From the cell containing the given text, extract its center point as [x, y] coordinate. 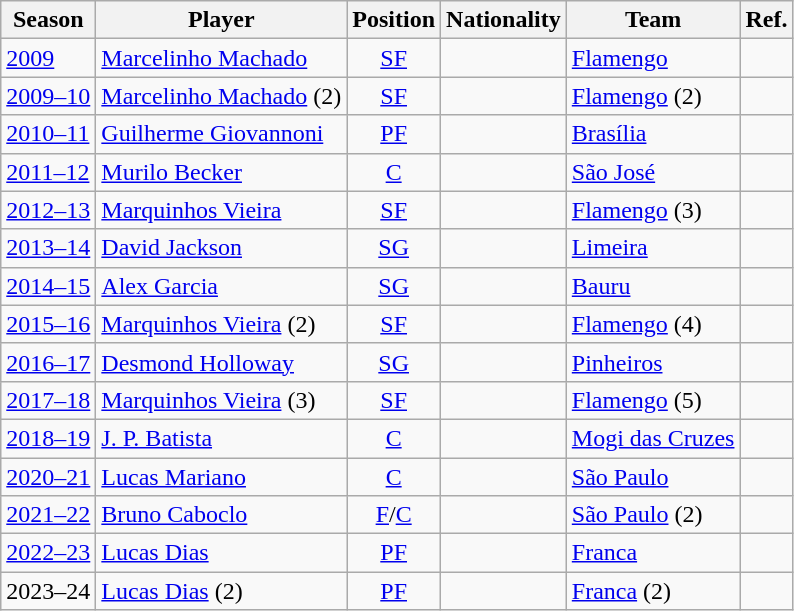
Flamengo (3) [653, 210]
Team [653, 20]
2009–10 [48, 96]
Brasília [653, 134]
São Paulo (2) [653, 515]
Bauru [653, 286]
2020–21 [48, 477]
São José [653, 172]
2022–23 [48, 553]
Flamengo [653, 58]
2021–22 [48, 515]
2010–11 [48, 134]
Desmond Holloway [222, 362]
Guilherme Giovannoni [222, 134]
2018–19 [48, 438]
Lucas Mariano [222, 477]
Marcelinho Machado (2) [222, 96]
Franca (2) [653, 591]
2016–17 [48, 362]
Marquinhos Vieira [222, 210]
Alex Garcia [222, 286]
Franca [653, 553]
2012–13 [48, 210]
Lucas Dias [222, 553]
Marquinhos Vieira (2) [222, 324]
F/C [394, 515]
Season [48, 20]
Nationality [504, 20]
Mogi das Cruzes [653, 438]
2023–24 [48, 591]
David Jackson [222, 248]
Flamengo (5) [653, 400]
Marcelinho Machado [222, 58]
Position [394, 20]
Flamengo (2) [653, 96]
Ref. [766, 20]
Marquinhos Vieira (3) [222, 400]
2013–14 [48, 248]
Flamengo (4) [653, 324]
Lucas Dias (2) [222, 591]
2017–18 [48, 400]
Limeira [653, 248]
Pinheiros [653, 362]
Player [222, 20]
Murilo Becker [222, 172]
2009 [48, 58]
Bruno Caboclo [222, 515]
J. P. Batista [222, 438]
São Paulo [653, 477]
2015–16 [48, 324]
2014–15 [48, 286]
2011–12 [48, 172]
